Locate the cell with the specified text and output its [x, y] center coordinate. 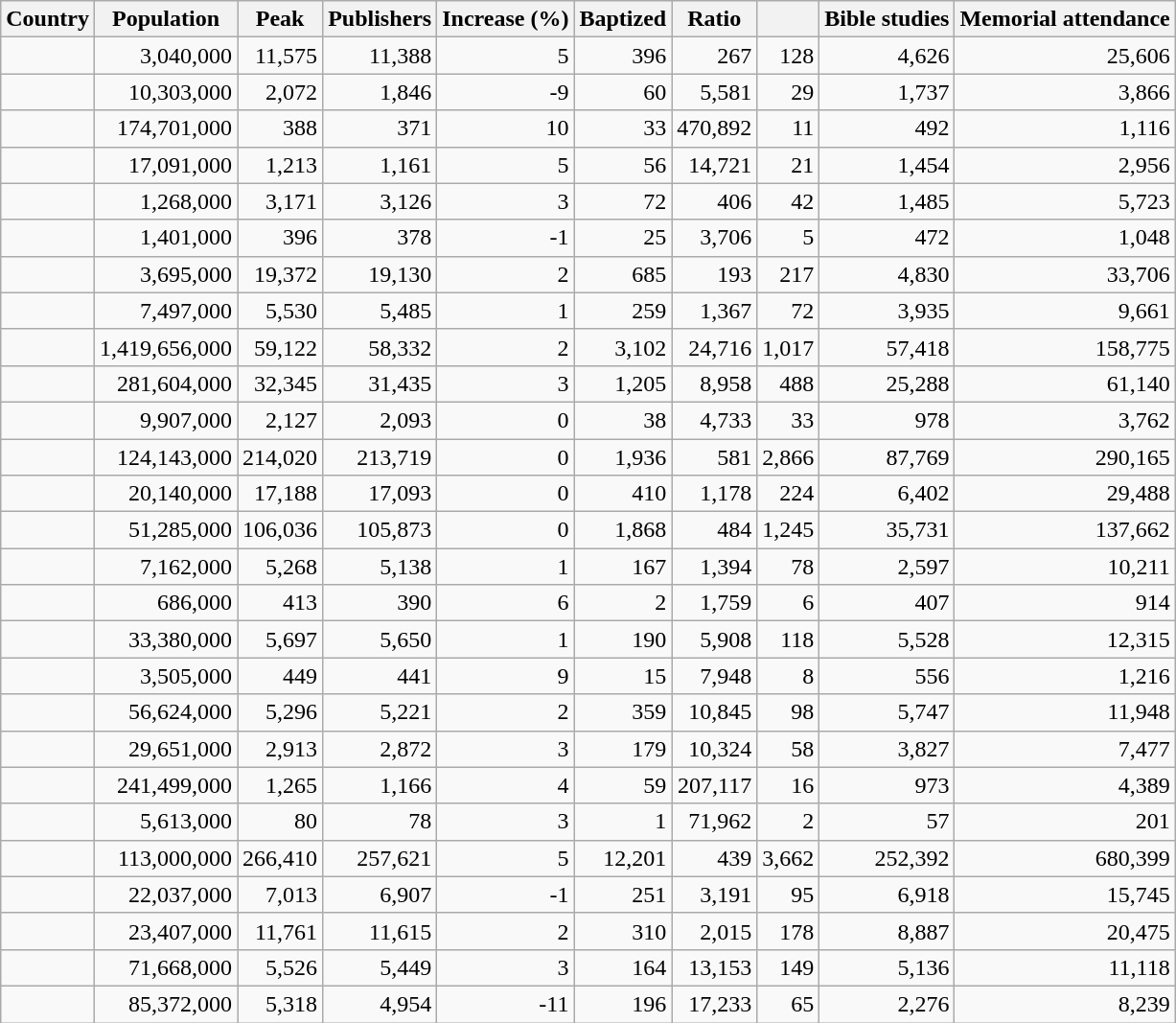
58,332 [380, 347]
Peak [280, 19]
1,936 [623, 457]
7,497,000 [165, 311]
24,716 [715, 347]
33,706 [1065, 274]
14,721 [715, 165]
259 [623, 311]
1,216 [1065, 676]
5,723 [1065, 201]
449 [280, 676]
1,017 [788, 347]
11,575 [280, 56]
38 [623, 420]
1,367 [715, 311]
Memorial attendance [1065, 19]
6,918 [888, 895]
4,389 [1065, 785]
59,122 [280, 347]
1,048 [1065, 238]
13,153 [715, 967]
29,651,000 [165, 749]
61,140 [1065, 384]
685 [623, 274]
Bible studies [888, 19]
10 [506, 128]
158,775 [1065, 347]
17,091,000 [165, 165]
2,597 [888, 567]
5,697 [280, 639]
1,759 [715, 603]
5,650 [380, 639]
17,188 [280, 494]
17,233 [715, 1004]
410 [623, 494]
3,695,000 [165, 274]
5,528 [888, 639]
128 [788, 56]
4,626 [888, 56]
2,956 [1065, 165]
5,318 [280, 1004]
60 [623, 92]
5,526 [280, 967]
213,719 [380, 457]
193 [715, 274]
914 [1065, 603]
1,454 [888, 165]
310 [623, 931]
11,948 [1065, 712]
149 [788, 967]
35,731 [888, 530]
2,127 [280, 420]
7,162,000 [165, 567]
65 [788, 1004]
9,907,000 [165, 420]
17,093 [380, 494]
207,117 [715, 785]
359 [623, 712]
488 [788, 384]
581 [715, 457]
Country [48, 19]
1,245 [788, 530]
113,000,000 [165, 858]
11,388 [380, 56]
12,201 [623, 858]
5,613,000 [165, 822]
8,958 [715, 384]
2,072 [280, 92]
492 [888, 128]
1,485 [888, 201]
87,769 [888, 457]
1,401,000 [165, 238]
20,140,000 [165, 494]
201 [1065, 822]
8 [788, 676]
29,488 [1065, 494]
71,962 [715, 822]
484 [715, 530]
10,324 [715, 749]
-11 [506, 1004]
1,166 [380, 785]
9,661 [1065, 311]
3,040,000 [165, 56]
290,165 [1065, 457]
267 [715, 56]
2,276 [888, 1004]
6,907 [380, 895]
25,288 [888, 384]
29 [788, 92]
5,530 [280, 311]
71,668,000 [165, 967]
19,372 [280, 274]
257,621 [380, 858]
390 [380, 603]
3,662 [788, 858]
16 [788, 785]
Ratio [715, 19]
25 [623, 238]
11,615 [380, 931]
-9 [506, 92]
8,239 [1065, 1004]
8,887 [888, 931]
33,380,000 [165, 639]
252,392 [888, 858]
21 [788, 165]
241,499,000 [165, 785]
4,733 [715, 420]
4,954 [380, 1004]
137,662 [1065, 530]
439 [715, 858]
1,205 [623, 384]
407 [888, 603]
251 [623, 895]
3,706 [715, 238]
5,138 [380, 567]
Publishers [380, 19]
80 [280, 822]
1,161 [380, 165]
31,435 [380, 384]
57,418 [888, 347]
12,315 [1065, 639]
470,892 [715, 128]
1,268,000 [165, 201]
196 [623, 1004]
3,191 [715, 895]
9 [506, 676]
5,136 [888, 967]
5,268 [280, 567]
167 [623, 567]
7,948 [715, 676]
11 [788, 128]
105,873 [380, 530]
472 [888, 238]
378 [380, 238]
25,606 [1065, 56]
164 [623, 967]
1,265 [280, 785]
5,485 [380, 311]
3,935 [888, 311]
281,604,000 [165, 384]
4,830 [888, 274]
11,118 [1065, 967]
106,036 [280, 530]
2,872 [380, 749]
118 [788, 639]
2,015 [715, 931]
174,701,000 [165, 128]
4 [506, 785]
5,908 [715, 639]
556 [888, 676]
178 [788, 931]
2,913 [280, 749]
5,581 [715, 92]
22,037,000 [165, 895]
5,221 [380, 712]
413 [280, 603]
406 [715, 201]
3,102 [623, 347]
51,285,000 [165, 530]
98 [788, 712]
10,845 [715, 712]
214,020 [280, 457]
56,624,000 [165, 712]
217 [788, 274]
2,093 [380, 420]
224 [788, 494]
3,866 [1065, 92]
85,372,000 [165, 1004]
20,475 [1065, 931]
7,477 [1065, 749]
1,737 [888, 92]
1,116 [1065, 128]
1,846 [380, 92]
1,419,656,000 [165, 347]
15,745 [1065, 895]
Population [165, 19]
190 [623, 639]
23,407,000 [165, 931]
10,211 [1065, 567]
59 [623, 785]
2,866 [788, 457]
266,410 [280, 858]
5,296 [280, 712]
441 [380, 676]
6,402 [888, 494]
Baptized [623, 19]
3,126 [380, 201]
7,013 [280, 895]
686,000 [165, 603]
978 [888, 420]
3,171 [280, 201]
124,143,000 [165, 457]
1,868 [623, 530]
5,449 [380, 967]
5,747 [888, 712]
3,762 [1065, 420]
371 [380, 128]
15 [623, 676]
1,394 [715, 567]
19,130 [380, 274]
1,178 [715, 494]
3,505,000 [165, 676]
32,345 [280, 384]
42 [788, 201]
95 [788, 895]
11,761 [280, 931]
56 [623, 165]
Increase (%) [506, 19]
973 [888, 785]
3,827 [888, 749]
179 [623, 749]
388 [280, 128]
1,213 [280, 165]
57 [888, 822]
10,303,000 [165, 92]
680,399 [1065, 858]
58 [788, 749]
